Return (X, Y) of the center of cell containing provided text 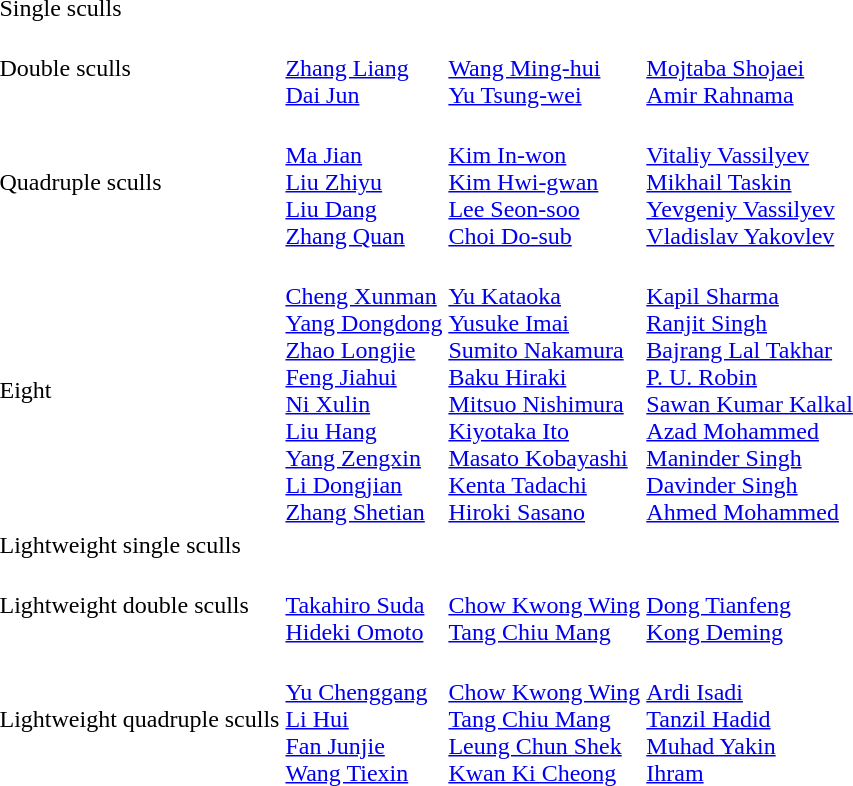
Takahiro SudaHideki Omoto (364, 605)
Wang Ming-huiYu Tsung-wei (544, 68)
Cheng XunmanYang DongdongZhao LongjieFeng JiahuiNi XulinLiu HangYang ZengxinLi DongjianZhang Shetian (364, 390)
Kim In-wonKim Hwi-gwanLee Seon-sooChoi Do-sub (544, 182)
Yu KataokaYusuke ImaiSumito NakamuraBaku HirakiMitsuo NishimuraKiyotaka ItoMasato KobayashiKenta TadachiHiroki Sasano (544, 390)
Ma JianLiu ZhiyuLiu DangZhang Quan (364, 182)
Chow Kwong WingTang Chiu Mang (544, 605)
Zhang LiangDai Jun (364, 68)
